Search for the cell housing the specified text and yield its (x, y) center coordinate. 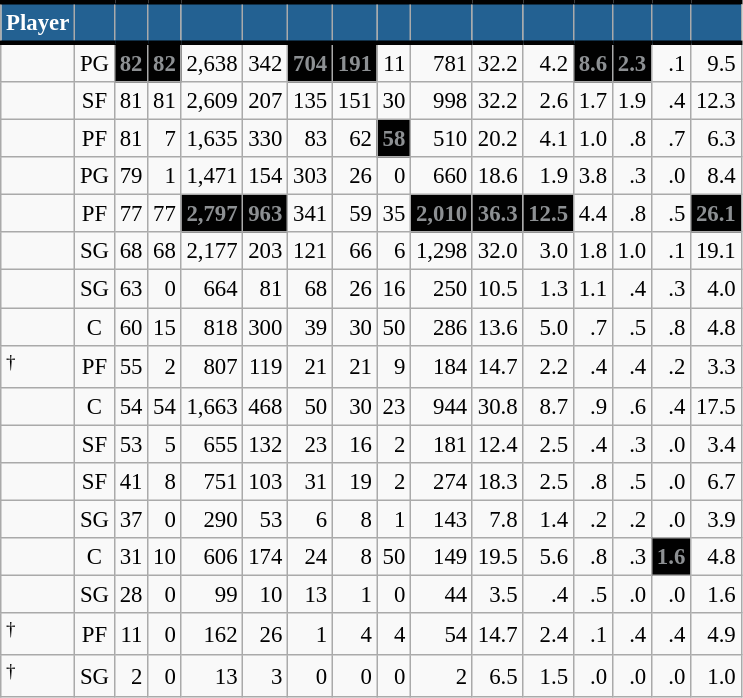
8.7 (548, 406)
807 (212, 366)
2,609 (212, 101)
7.8 (497, 519)
19.1 (716, 251)
5.0 (548, 327)
143 (442, 519)
154 (266, 176)
290 (212, 519)
286 (442, 327)
818 (212, 327)
62 (354, 139)
1.4 (548, 519)
30.8 (497, 406)
41 (130, 482)
2,177 (212, 251)
132 (266, 444)
24 (310, 557)
342 (266, 62)
32.0 (497, 251)
37 (130, 519)
18.6 (497, 176)
2.2 (548, 366)
300 (266, 327)
3 (266, 676)
1.7 (592, 101)
606 (212, 557)
704 (310, 62)
191 (354, 62)
99 (212, 594)
184 (442, 366)
1,298 (442, 251)
6.7 (716, 482)
79 (130, 176)
60 (130, 327)
2.6 (548, 101)
9.5 (716, 62)
1.3 (548, 289)
655 (212, 444)
6.5 (497, 676)
135 (310, 101)
963 (266, 214)
4.0 (716, 289)
3.8 (592, 176)
17.5 (716, 406)
19.5 (497, 557)
468 (266, 406)
121 (310, 251)
.6 (632, 406)
3.5 (497, 594)
751 (212, 482)
9 (394, 366)
1.1 (592, 289)
1,663 (212, 406)
781 (442, 62)
3.9 (716, 519)
303 (310, 176)
2.4 (548, 634)
1.5 (548, 676)
151 (354, 101)
36.3 (497, 214)
149 (442, 557)
44 (442, 594)
341 (310, 214)
1,635 (212, 139)
181 (442, 444)
4.2 (548, 62)
2,010 (442, 214)
1,471 (212, 176)
5.6 (548, 557)
12.4 (497, 444)
13.6 (497, 327)
15 (164, 327)
207 (266, 101)
59 (354, 214)
2,638 (212, 62)
3.3 (716, 366)
55 (130, 366)
10.5 (497, 289)
Player (38, 22)
83 (310, 139)
4.4 (592, 214)
1.8 (592, 251)
35 (394, 214)
174 (266, 557)
2.3 (632, 62)
3.0 (548, 251)
250 (442, 289)
19 (354, 482)
119 (266, 366)
18.3 (497, 482)
664 (212, 289)
7 (164, 139)
26.1 (716, 214)
8.4 (716, 176)
998 (442, 101)
203 (266, 251)
3.4 (716, 444)
58 (394, 139)
.9 (592, 406)
20.2 (497, 139)
39 (310, 327)
12.5 (548, 214)
5 (164, 444)
28 (130, 594)
4.1 (548, 139)
944 (442, 406)
12.3 (716, 101)
2,797 (212, 214)
162 (212, 634)
4.9 (716, 634)
6.3 (716, 139)
66 (354, 251)
330 (266, 139)
8.6 (592, 62)
660 (442, 176)
510 (442, 139)
103 (266, 482)
274 (442, 482)
63 (130, 289)
